Find where the given text appears and provide that cell's center as (x, y) coordinate. 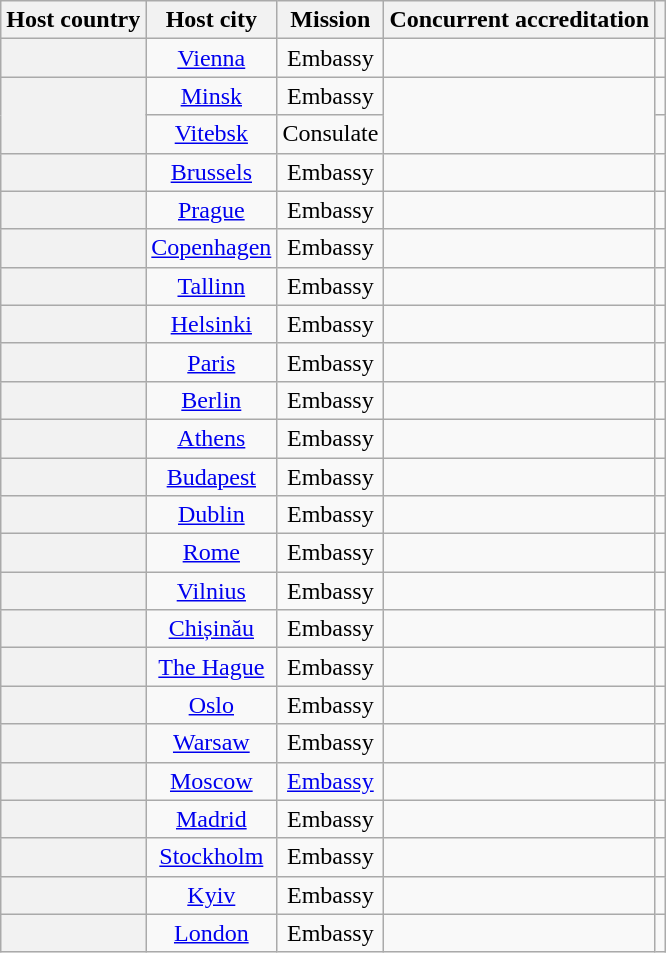
Mission (330, 20)
Host city (212, 20)
Helsinki (212, 324)
The Hague (212, 667)
Vienna (212, 58)
London (212, 933)
Concurrent accreditation (520, 20)
Host country (74, 20)
Berlin (212, 400)
Consulate (330, 134)
Tallinn (212, 286)
Copenhagen (212, 248)
Rome (212, 553)
Chișinău (212, 629)
Budapest (212, 477)
Minsk (212, 96)
Paris (212, 362)
Prague (212, 210)
Warsaw (212, 743)
Stockholm (212, 857)
Madrid (212, 819)
Oslo (212, 705)
Vilnius (212, 591)
Athens (212, 438)
Moscow (212, 781)
Kyiv (212, 895)
Vitebsk (212, 134)
Brussels (212, 172)
Dublin (212, 515)
